Output the (x, y) coordinate of the center of the cell containing the given text.  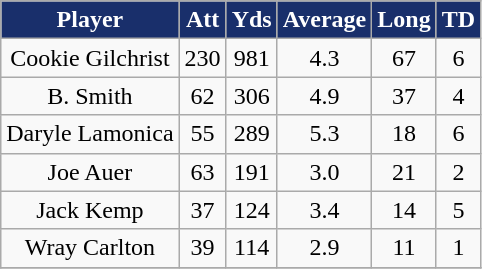
Wray Carlton (90, 248)
191 (252, 172)
Cookie Gilchrist (90, 58)
1 (458, 248)
5.3 (324, 134)
2.9 (324, 248)
5 (458, 210)
Joe Auer (90, 172)
Yds (252, 20)
Player (90, 20)
21 (404, 172)
981 (252, 58)
4.3 (324, 58)
14 (404, 210)
124 (252, 210)
230 (202, 58)
306 (252, 96)
B. Smith (90, 96)
2 (458, 172)
63 (202, 172)
Average (324, 20)
3.0 (324, 172)
Att (202, 20)
62 (202, 96)
11 (404, 248)
Long (404, 20)
4.9 (324, 96)
Daryle Lamonica (90, 134)
18 (404, 134)
4 (458, 96)
39 (202, 248)
Jack Kemp (90, 210)
TD (458, 20)
67 (404, 58)
3.4 (324, 210)
55 (202, 134)
114 (252, 248)
289 (252, 134)
